Find where the given text appears and provide that cell's center as [x, y] coordinate. 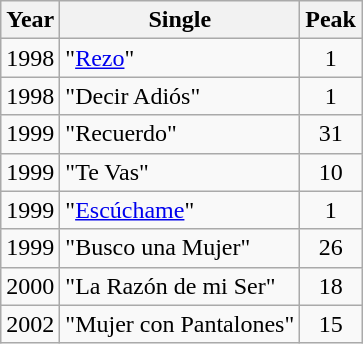
2002 [30, 324]
10 [331, 172]
"Mujer con Pantalones" [180, 324]
"La Razón de mi Ser" [180, 286]
2000 [30, 286]
"Escúchame" [180, 210]
Peak [331, 20]
"Recuerdo" [180, 134]
"Rezo" [180, 58]
31 [331, 134]
"Busco una Mujer" [180, 248]
15 [331, 324]
"Decir Adiós" [180, 96]
"Te Vas" [180, 172]
18 [331, 286]
26 [331, 248]
Single [180, 20]
Year [30, 20]
